Return the [X, Y] coordinate for the center point of the cell that contains the specified text.  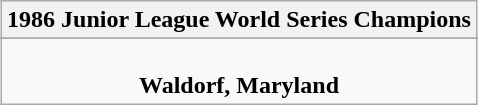
Waldorf, Maryland [240, 72]
1986 Junior League World Series Champions [240, 20]
